Search for the cell housing the specified text and yield its [X, Y] center coordinate. 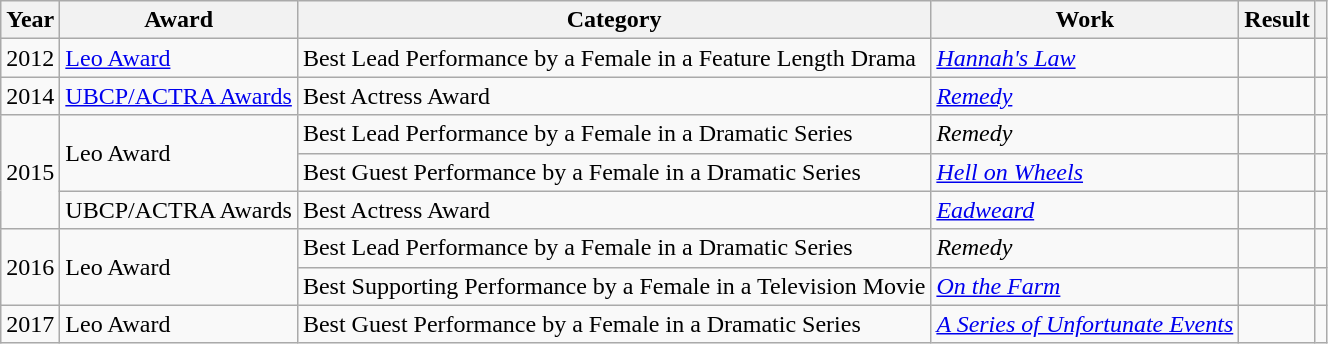
Year [30, 20]
Award [179, 20]
Eadweard [1085, 210]
Hell on Wheels [1085, 172]
Result [1277, 20]
2016 [30, 267]
Category [614, 20]
2015 [30, 172]
Best Lead Performance by a Female in a Feature Length Drama [614, 58]
Hannah's Law [1085, 58]
Work [1085, 20]
Best Supporting Performance by a Female in a Television Movie [614, 286]
2017 [30, 324]
2014 [30, 96]
A Series of Unfortunate Events [1085, 324]
On the Farm [1085, 286]
2012 [30, 58]
